Return (X, Y) of the center of cell containing provided text 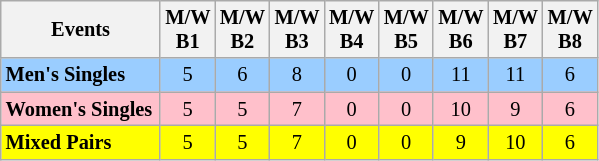
M/W B8 (570, 29)
8 (298, 75)
M/W B5 (406, 29)
M/W B6 (460, 29)
Mixed Pairs (81, 142)
M/W B2 (242, 29)
M/W B3 (298, 29)
M/W B7 (516, 29)
Men's Singles (81, 75)
M/W B1 (188, 29)
Women's Singles (81, 109)
M/W B4 (352, 29)
Events (81, 29)
